For the text-containing cell, return its midpoint in [X, Y] coordinate format. 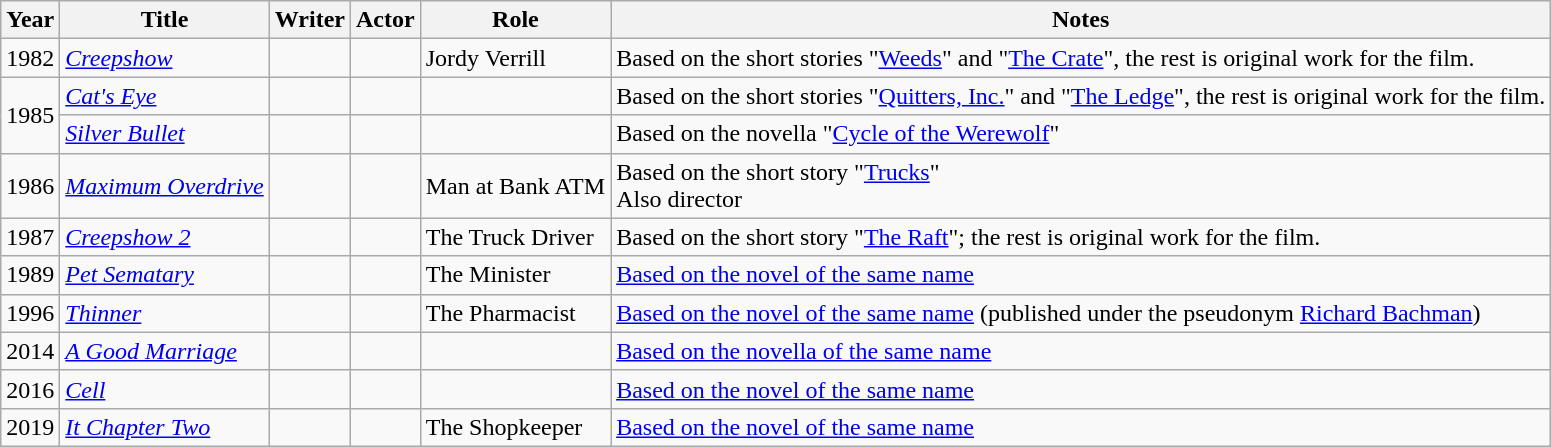
1987 [30, 237]
Based on the short stories "Quitters, Inc." and "The Ledge", the rest is original work for the film. [1081, 96]
Based on the short story "The Raft"; the rest is original work for the film. [1081, 237]
Based on the short story "Trucks"Also director [1081, 186]
Based on the novel of the same name (published under the pseudonym Richard Bachman) [1081, 313]
Pet Sematary [164, 275]
Jordy Verrill [515, 58]
Silver Bullet [164, 134]
Writer [310, 20]
Based on the novella of the same name [1081, 351]
2016 [30, 389]
Notes [1081, 20]
1989 [30, 275]
The Pharmacist [515, 313]
Title [164, 20]
Role [515, 20]
A Good Marriage [164, 351]
1982 [30, 58]
The Truck Driver [515, 237]
The Shopkeeper [515, 427]
Actor [386, 20]
Creepshow 2 [164, 237]
2019 [30, 427]
1985 [30, 115]
Based on the novella "Cycle of the Werewolf" [1081, 134]
Year [30, 20]
It Chapter Two [164, 427]
Based on the short stories "Weeds" and "The Crate", the rest is original work for the film. [1081, 58]
Cell [164, 389]
2014 [30, 351]
Maximum Overdrive [164, 186]
Thinner [164, 313]
1996 [30, 313]
1986 [30, 186]
Cat's Eye [164, 96]
Man at Bank ATM [515, 186]
The Minister [515, 275]
Creepshow [164, 58]
